Identify which cell holds the provided text, then report its (X, Y) central coordinate. 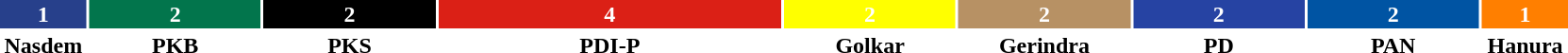
4 (609, 14)
1 (43, 14)
